From the cell containing the given text, extract its center point as (x, y) coordinate. 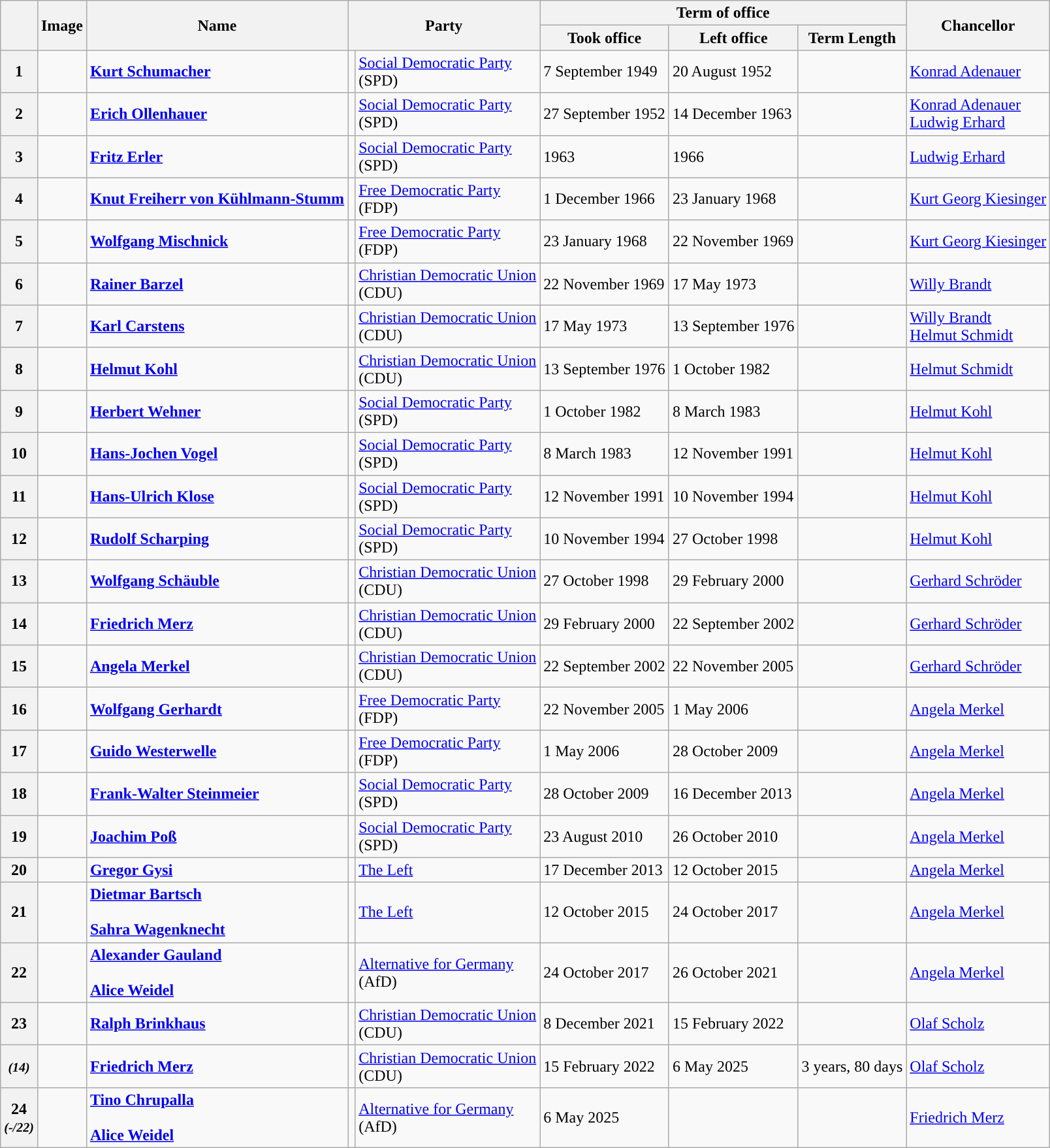
11 (20, 496)
Joachim Poß (217, 836)
26 October 2021 (733, 972)
24(-/22) (20, 1117)
Image (61, 25)
Herbert Wehner (217, 411)
Term Length (852, 38)
22 (20, 972)
Wolfgang Schäuble (217, 581)
Helmut Schmidt (978, 368)
8 December 2021 (605, 1024)
27 September 1952 (605, 114)
Kurt Schumacher (217, 72)
(14) (20, 1066)
Name (217, 25)
9 (20, 411)
19 (20, 836)
Willy BrandtHelmut Schmidt (978, 327)
Tino ChrupallaAlice Weidel (217, 1117)
16 (20, 709)
16 December 2013 (733, 794)
1 December 1966 (605, 199)
3 (20, 157)
21 (20, 912)
Gregor Gysi (217, 870)
Knut Freiherr von Kühlmann-Stumm (217, 199)
Hans-Jochen Vogel (217, 453)
13 (20, 581)
1 (20, 72)
Took office (605, 38)
Fritz Erler (217, 157)
Karl Carstens (217, 327)
20 August 1952 (733, 72)
26 October 2010 (733, 836)
Ralph Brinkhaus (217, 1024)
Hans-Ulrich Klose (217, 496)
Konrad Adenauer (978, 72)
5 (20, 242)
7 September 1949 (605, 72)
14 December 1963 (733, 114)
Wolfgang Gerhardt (217, 709)
Frank-Walter Steinmeier (217, 794)
1966 (733, 157)
Konrad AdenauerLudwig Erhard (978, 114)
Left office (733, 38)
Erich Ollenhauer (217, 114)
Alexander GaulandAlice Weidel (217, 972)
Willy Brandt (978, 283)
23 (20, 1024)
15 (20, 666)
Dietmar BartschSahra Wagenknecht (217, 912)
8 (20, 368)
3 years, 80 days (852, 1066)
Guido Westerwelle (217, 751)
20 (20, 870)
14 (20, 624)
Wolfgang Mischnick (217, 242)
23 August 2010 (605, 836)
17 (20, 751)
6 (20, 283)
4 (20, 199)
Rudolf Scharping (217, 539)
10 (20, 453)
7 (20, 327)
Ludwig Erhard (978, 157)
Rainer Barzel (217, 283)
12 (20, 539)
Term of office (724, 13)
Chancellor (978, 25)
Party (444, 25)
2 (20, 114)
18 (20, 794)
17 December 2013 (605, 870)
1963 (605, 157)
